For the text-containing cell, return its midpoint in [x, y] coordinate format. 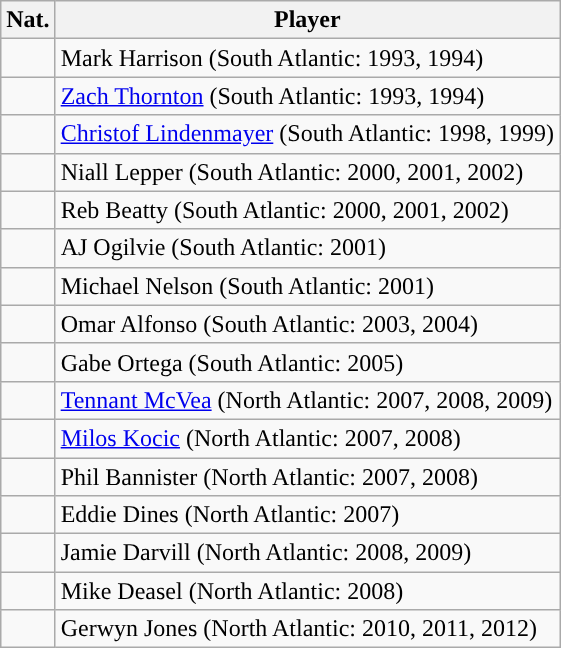
Michael Nelson (South Atlantic: 2001) [307, 286]
Nat. [28, 20]
Phil Bannister (North Atlantic: 2007, 2008) [307, 477]
Milos Kocic (North Atlantic: 2007, 2008) [307, 438]
Gabe Ortega (South Atlantic: 2005) [307, 362]
Player [307, 20]
Niall Lepper (South Atlantic: 2000, 2001, 2002) [307, 172]
Eddie Dines (North Atlantic: 2007) [307, 515]
Christof Lindenmayer (South Atlantic: 1998, 1999) [307, 134]
Mike Deasel (North Atlantic: 2008) [307, 591]
Reb Beatty (South Atlantic: 2000, 2001, 2002) [307, 210]
AJ Ogilvie (South Atlantic: 2001) [307, 248]
Gerwyn Jones (North Atlantic: 2010, 2011, 2012) [307, 629]
Zach Thornton (South Atlantic: 1993, 1994) [307, 96]
Tennant McVea (North Atlantic: 2007, 2008, 2009) [307, 400]
Mark Harrison (South Atlantic: 1993, 1994) [307, 58]
Omar Alfonso (South Atlantic: 2003, 2004) [307, 324]
Jamie Darvill (North Atlantic: 2008, 2009) [307, 553]
